Pinpoint the cell where the given text exists, returning its (X, Y) midpoint coordinate. 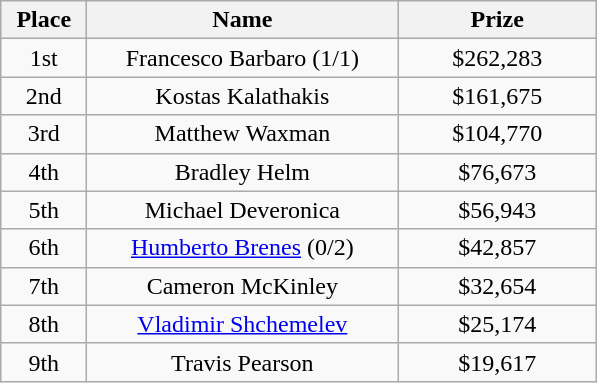
$42,857 (498, 248)
Vladimir Shchemelev (242, 324)
$25,174 (498, 324)
Kostas Kalathakis (242, 96)
$104,770 (498, 134)
$161,675 (498, 96)
8th (44, 324)
3rd (44, 134)
$32,654 (498, 286)
Michael Deveronica (242, 210)
$56,943 (498, 210)
7th (44, 286)
$262,283 (498, 58)
Cameron McKinley (242, 286)
Prize (498, 20)
Name (242, 20)
6th (44, 248)
9th (44, 362)
1st (44, 58)
2nd (44, 96)
Matthew Waxman (242, 134)
Francesco Barbaro (1/1) (242, 58)
Travis Pearson (242, 362)
Place (44, 20)
$19,617 (498, 362)
5th (44, 210)
4th (44, 172)
$76,673 (498, 172)
Bradley Helm (242, 172)
Humberto Brenes (0/2) (242, 248)
